For the text-containing cell, return its midpoint in [x, y] coordinate format. 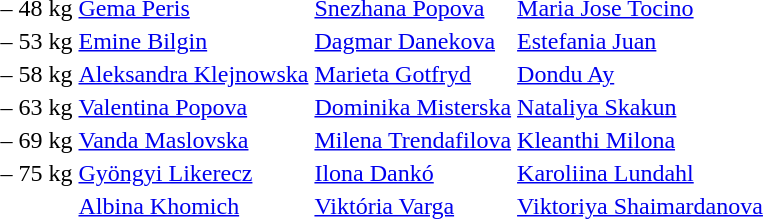
Valentina Popova [194, 107]
Vanda Maslovska [194, 140]
Dominika Misterska [413, 107]
Dagmar Danekova [413, 41]
Marieta Gotfryd [413, 74]
Milena Trendafilova [413, 140]
Aleksandra Klejnowska [194, 74]
Ilona Dankó [413, 173]
Emine Bilgin [194, 41]
Gyöngyi Likerecz [194, 173]
